From the cell containing the given text, extract its center point as (x, y) coordinate. 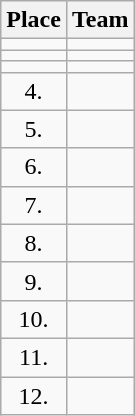
11. (34, 357)
4. (34, 91)
Team (100, 20)
10. (34, 319)
5. (34, 129)
Place (34, 20)
6. (34, 167)
9. (34, 281)
12. (34, 395)
7. (34, 205)
8. (34, 243)
